Detect which cell encompasses the target text, then output its [X, Y] center coordinate. 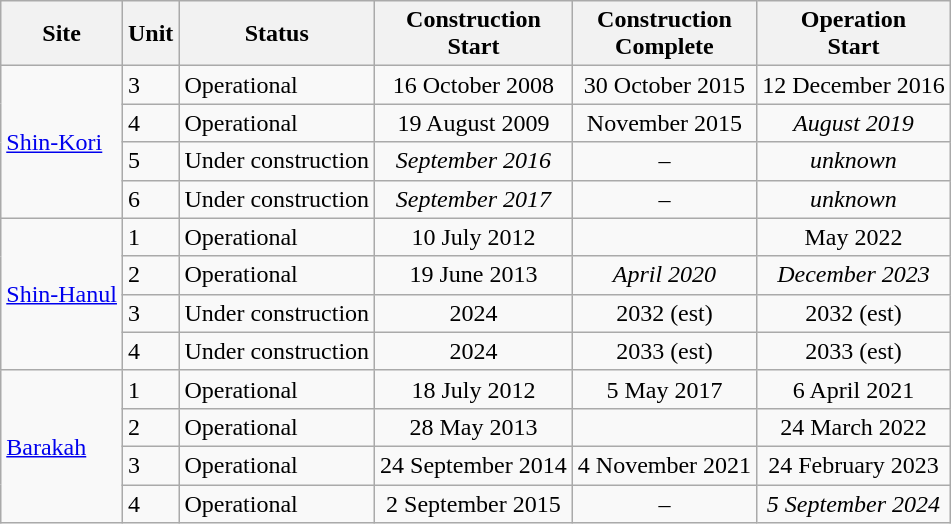
5 [150, 161]
September 2017 [474, 199]
Shin-Hanul [62, 294]
Construction Complete [664, 34]
19 August 2009 [474, 123]
24 September 2014 [474, 465]
19 June 2013 [474, 275]
2 September 2015 [474, 503]
6 [150, 199]
Shin-Kori [62, 142]
28 May 2013 [474, 427]
30 October 2015 [664, 85]
May 2022 [854, 237]
Unit [150, 34]
November 2015 [664, 123]
18 July 2012 [474, 389]
Site [62, 34]
December 2023 [854, 275]
5 May 2017 [664, 389]
6 April 2021 [854, 389]
4 November 2021 [664, 465]
Status [277, 34]
September 2016 [474, 161]
August 2019 [854, 123]
5 September 2024 [854, 503]
Construction Start [474, 34]
April 2020 [664, 275]
10 July 2012 [474, 237]
24 February 2023 [854, 465]
24 March 2022 [854, 427]
12 December 2016 [854, 85]
Barakah [62, 446]
16 October 2008 [474, 85]
Operation Start [854, 34]
